Identify which cell holds the provided text, then report its (X, Y) central coordinate. 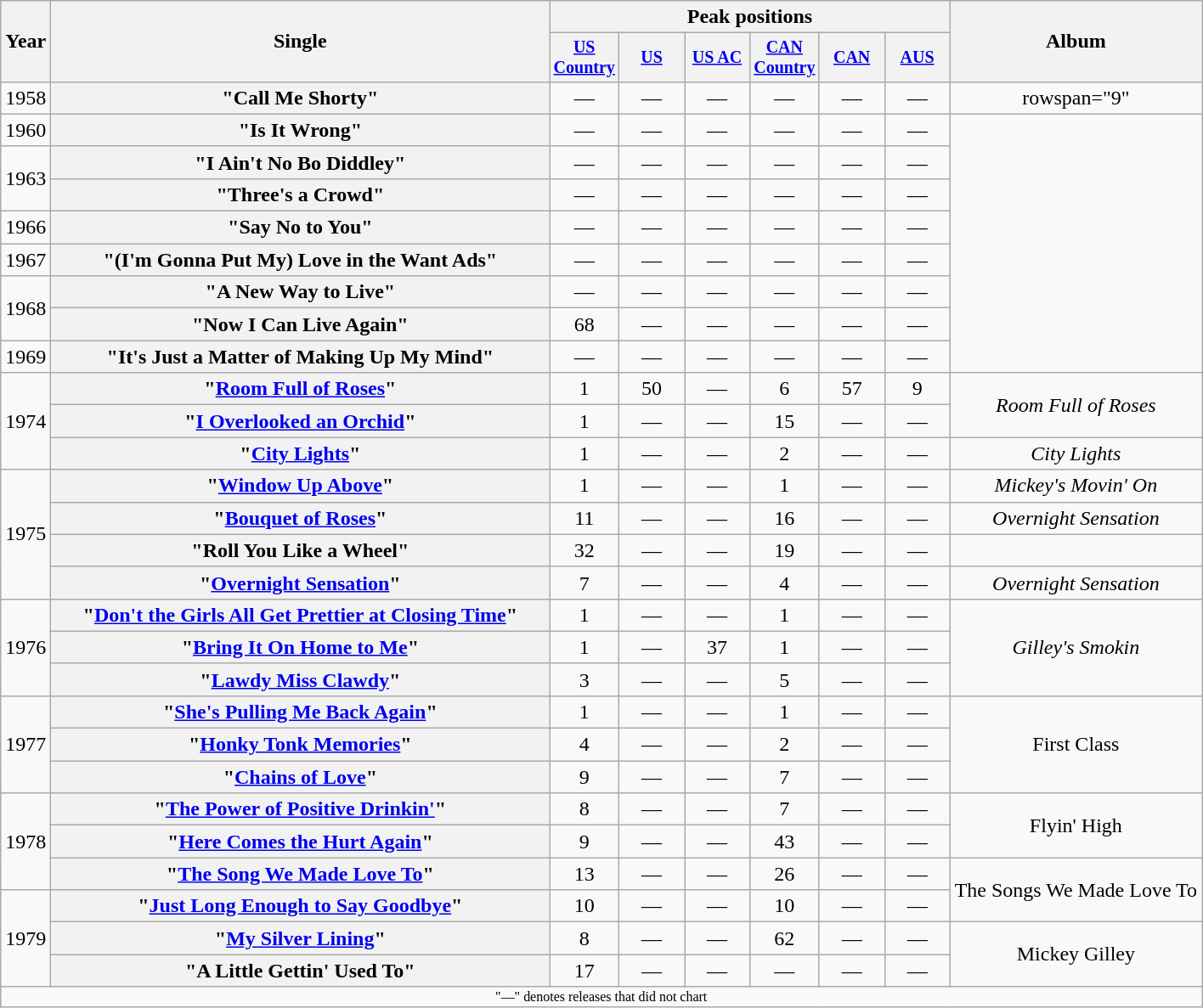
"Now I Can Live Again" (301, 324)
"(I'm Gonna Put My) Love in the Want Ads" (301, 260)
Flyin' High (1076, 825)
Album (1076, 42)
15 (784, 421)
"I Overlooked an Orchid" (301, 421)
1960 (25, 130)
CAN Country (784, 58)
Gilley's Smokin (1076, 647)
68 (585, 324)
CAN (851, 58)
11 (585, 518)
"Just Long Enough to Say Goodbye" (301, 906)
"Say No to You" (301, 228)
43 (784, 842)
1974 (25, 421)
5 (784, 679)
"A New Way to Live" (301, 292)
"—" denotes releases that did not chart (601, 997)
1978 (25, 842)
62 (784, 938)
1975 (25, 534)
1976 (25, 647)
The Songs We Made Love To (1076, 890)
"I Ain't No Bo Diddley" (301, 162)
"The Song We Made Love To" (301, 874)
"The Power of Positive Drinkin'" (301, 809)
"She's Pulling Me Back Again" (301, 712)
"A Little Gettin' Used To" (301, 971)
Room Full of Roses (1076, 405)
1967 (25, 260)
1958 (25, 98)
1968 (25, 308)
6 (784, 389)
"Bring It On Home to Me" (301, 647)
3 (585, 679)
37 (717, 647)
Mickey's Movin' On (1076, 486)
"It's Just a Matter of Making Up My Mind" (301, 357)
First Class (1076, 744)
Year (25, 42)
AUS (918, 58)
US (652, 58)
US AC (717, 58)
"Room Full of Roses" (301, 389)
57 (851, 389)
Peak positions (749, 17)
"Don't the Girls All Get Prettier at Closing Time" (301, 615)
1966 (25, 228)
13 (585, 874)
"Chains of Love" (301, 777)
"Three's a Crowd" (301, 194)
"Bouquet of Roses" (301, 518)
"Is It Wrong" (301, 130)
"Overnight Sensation" (301, 583)
1977 (25, 744)
1963 (25, 178)
US Country (585, 58)
"Roll You Like a Wheel" (301, 550)
"My Silver Lining" (301, 938)
rowspan="9" (1076, 98)
"Call Me Shorty" (301, 98)
19 (784, 550)
17 (585, 971)
1979 (25, 938)
"Lawdy Miss Clawdy" (301, 679)
"Honky Tonk Memories" (301, 745)
"City Lights" (301, 453)
26 (784, 874)
City Lights (1076, 453)
50 (652, 389)
"Here Comes the Hurt Again" (301, 842)
Single (301, 42)
16 (784, 518)
1969 (25, 357)
32 (585, 550)
Mickey Gilley (1076, 955)
"Window Up Above" (301, 486)
